Extract the (X, Y) coordinate from the center of the cell holding the provided text.  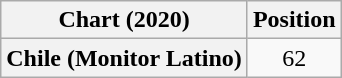
Chile (Monitor Latino) (124, 58)
Chart (2020) (124, 20)
62 (294, 58)
Position (294, 20)
